Pinpoint the cell where the given text exists, returning its (x, y) midpoint coordinate. 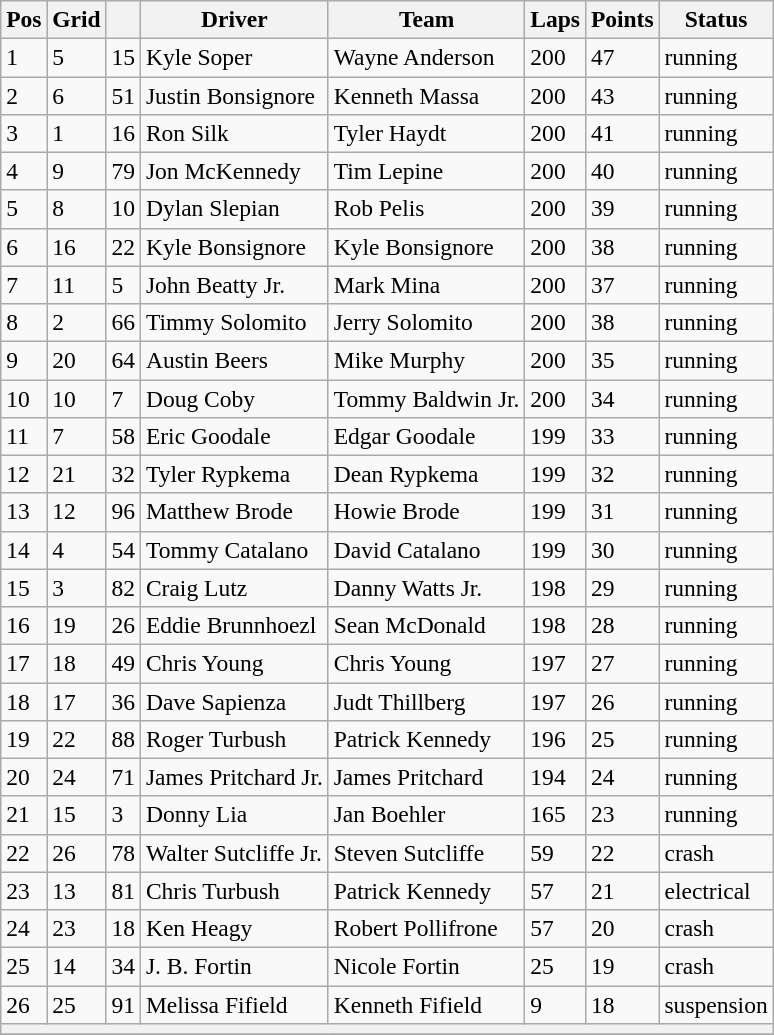
Grid (76, 19)
29 (622, 588)
165 (556, 815)
Mark Mina (426, 285)
Timmy Solomito (234, 322)
Status (716, 19)
Laps (556, 19)
196 (556, 739)
John Beatty Jr. (234, 285)
Austin Beers (234, 360)
Kenneth Fifield (426, 1004)
47 (622, 57)
Justin Bonsignore (234, 95)
Dean Rypkema (426, 474)
Eddie Brunnhoezl (234, 625)
Dave Sapienza (234, 701)
Judt Thillberg (426, 701)
64 (123, 360)
31 (622, 512)
electrical (716, 891)
66 (123, 322)
30 (622, 550)
Tyler Haydt (426, 133)
Jon McKennedy (234, 171)
Mike Murphy (426, 360)
Jerry Solomito (426, 322)
81 (123, 891)
Dylan Slepian (234, 209)
Jan Boehler (426, 815)
Pos (24, 19)
Tommy Baldwin Jr. (426, 398)
36 (123, 701)
Matthew Brode (234, 512)
59 (556, 853)
35 (622, 360)
Chris Turbush (234, 891)
33 (622, 436)
Kyle Soper (234, 57)
28 (622, 625)
71 (123, 777)
Tim Lepine (426, 171)
39 (622, 209)
Team (426, 19)
58 (123, 436)
88 (123, 739)
27 (622, 663)
Ken Heagy (234, 928)
Wayne Anderson (426, 57)
Danny Watts Jr. (426, 588)
49 (123, 663)
Robert Pollifrone (426, 928)
194 (556, 777)
James Pritchard (426, 777)
Doug Coby (234, 398)
Howie Brode (426, 512)
Rob Pelis (426, 209)
Tommy Catalano (234, 550)
Steven Sutcliffe (426, 853)
J. B. Fortin (234, 966)
Walter Sutcliffe Jr. (234, 853)
37 (622, 285)
82 (123, 588)
54 (123, 550)
James Pritchard Jr. (234, 777)
Points (622, 19)
43 (622, 95)
Melissa Fifield (234, 1004)
Ron Silk (234, 133)
Tyler Rypkema (234, 474)
suspension (716, 1004)
David Catalano (426, 550)
51 (123, 95)
96 (123, 512)
Craig Lutz (234, 588)
79 (123, 171)
Donny Lia (234, 815)
Edgar Goodale (426, 436)
Sean McDonald (426, 625)
Nicole Fortin (426, 966)
40 (622, 171)
Driver (234, 19)
91 (123, 1004)
Eric Goodale (234, 436)
41 (622, 133)
Roger Turbush (234, 739)
78 (123, 853)
Kenneth Massa (426, 95)
